Return the (x, y) coordinate for the center point of the cell that contains the specified text.  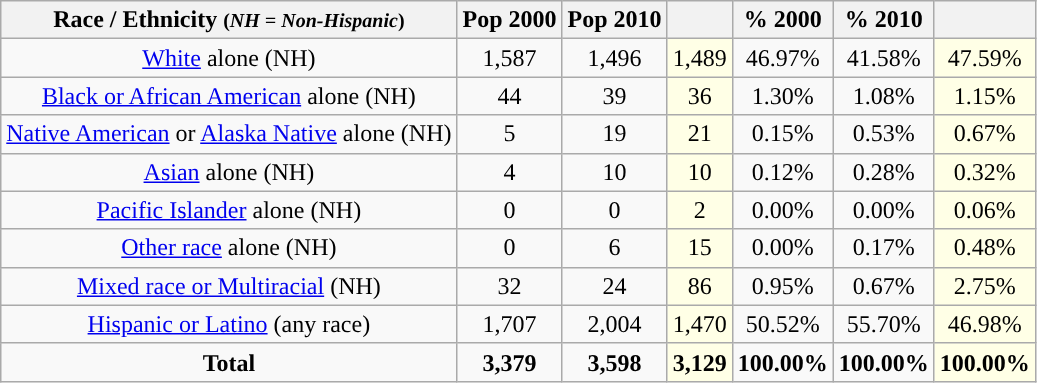
Other race alone (NH) (229, 248)
0.17% (884, 248)
Asian alone (NH) (229, 172)
0.48% (984, 248)
0.28% (884, 172)
46.98% (984, 324)
Black or African American alone (NH) (229, 96)
Pop 2000 (510, 20)
41.58% (884, 58)
% 2010 (884, 20)
1,470 (700, 324)
0.53% (884, 134)
1.08% (884, 96)
1.15% (984, 96)
Mixed race or Multiracial (NH) (229, 286)
Hispanic or Latino (any race) (229, 324)
32 (510, 286)
46.97% (782, 58)
36 (700, 96)
1,489 (700, 58)
2,004 (614, 324)
3,598 (614, 362)
5 (510, 134)
47.59% (984, 58)
4 (510, 172)
Race / Ethnicity (NH = Non-Hispanic) (229, 20)
21 (700, 134)
1,707 (510, 324)
3,129 (700, 362)
44 (510, 96)
2.75% (984, 286)
Pop 2010 (614, 20)
55.70% (884, 324)
Total (229, 362)
86 (700, 286)
0.12% (782, 172)
39 (614, 96)
0.32% (984, 172)
50.52% (782, 324)
15 (700, 248)
1,587 (510, 58)
White alone (NH) (229, 58)
0.15% (782, 134)
1,496 (614, 58)
24 (614, 286)
3,379 (510, 362)
0.95% (782, 286)
% 2000 (782, 20)
Pacific Islander alone (NH) (229, 210)
2 (700, 210)
0.06% (984, 210)
6 (614, 248)
Native American or Alaska Native alone (NH) (229, 134)
1.30% (782, 96)
19 (614, 134)
